Extract the (X, Y) coordinate from the center of the cell holding the provided text.  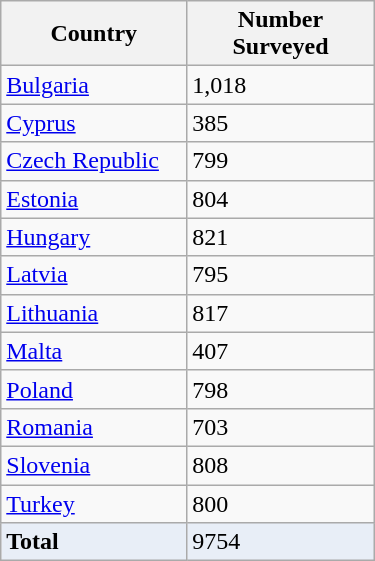
Turkey (94, 503)
Malta (94, 351)
Cyprus (94, 123)
1,018 (281, 85)
Slovenia (94, 465)
Bulgaria (94, 85)
798 (281, 389)
Poland (94, 389)
795 (281, 275)
385 (281, 123)
407 (281, 351)
Czech Republic (94, 161)
Estonia (94, 199)
Romania (94, 427)
703 (281, 427)
804 (281, 199)
Country (94, 34)
Lithuania (94, 313)
817 (281, 313)
808 (281, 465)
Number Surveyed (281, 34)
Latvia (94, 275)
Total (94, 542)
799 (281, 161)
Hungary (94, 237)
800 (281, 503)
9754 (281, 542)
821 (281, 237)
